Find where the given text appears and provide that cell's center as (x, y) coordinate. 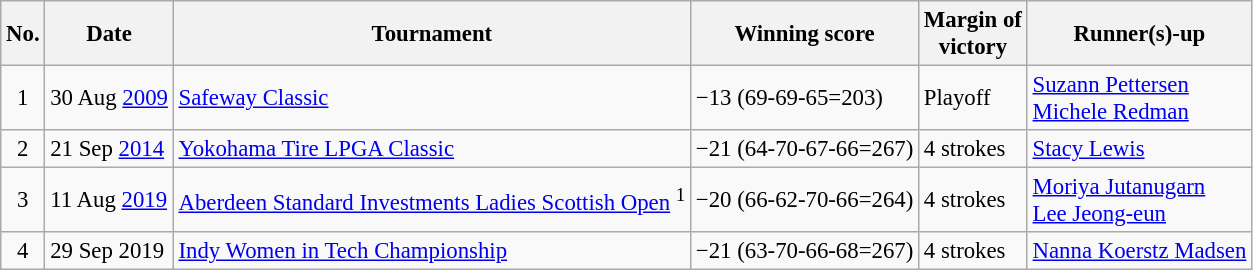
No. (23, 34)
29 Sep 2019 (109, 251)
−13 (69-69-65=203) (805, 98)
Safeway Classic (432, 98)
Winning score (805, 34)
−20 (66-62-70-66=264) (805, 200)
−21 (63-70-66-68=267) (805, 251)
Stacy Lewis (1139, 149)
Playoff (974, 98)
1 (23, 98)
2 (23, 149)
21 Sep 2014 (109, 149)
30 Aug 2009 (109, 98)
Date (109, 34)
Margin ofvictory (974, 34)
Suzann Pettersen Michele Redman (1139, 98)
4 (23, 251)
−21 (64-70-67-66=267) (805, 149)
Nanna Koerstz Madsen (1139, 251)
Aberdeen Standard Investments Ladies Scottish Open 1 (432, 200)
Yokohama Tire LPGA Classic (432, 149)
Indy Women in Tech Championship (432, 251)
3 (23, 200)
11 Aug 2019 (109, 200)
Tournament (432, 34)
Moriya Jutanugarn Lee Jeong-eun (1139, 200)
Runner(s)-up (1139, 34)
